Locate the cell with the specified text and output its [x, y] center coordinate. 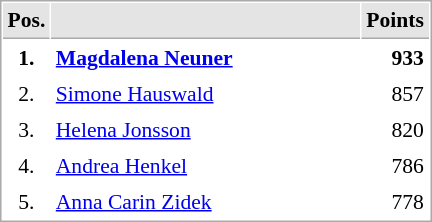
4. [26, 165]
Simone Hauswald [206, 93]
Andrea Henkel [206, 165]
933 [396, 57]
857 [396, 93]
5. [26, 201]
Anna Carin Zidek [206, 201]
Magdalena Neuner [206, 57]
Helena Jonsson [206, 129]
778 [396, 201]
3. [26, 129]
Pos. [26, 21]
2. [26, 93]
786 [396, 165]
Points [396, 21]
1. [26, 57]
820 [396, 129]
